Detect which cell encompasses the target text, then output its [x, y] center coordinate. 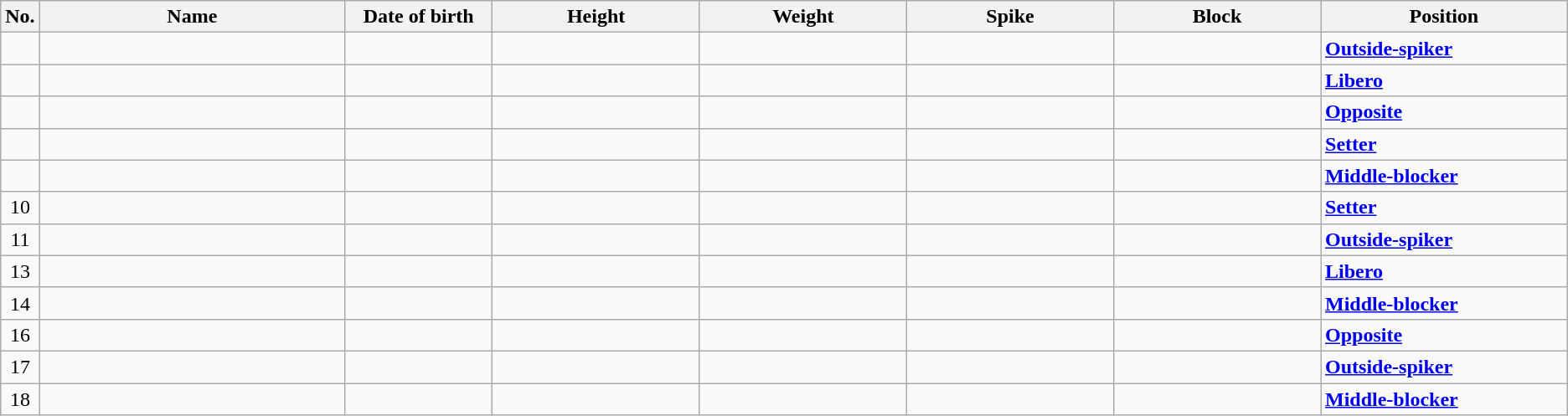
16 [20, 335]
Position [1444, 17]
13 [20, 271]
Spike [1010, 17]
Date of birth [418, 17]
Name [192, 17]
Weight [802, 17]
Height [596, 17]
18 [20, 399]
Block [1216, 17]
10 [20, 208]
11 [20, 239]
14 [20, 303]
17 [20, 367]
No. [20, 17]
